Return the (x, y) coordinate for the center point of the cell that contains the specified text.  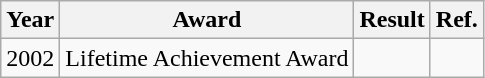
Result (392, 20)
Year (30, 20)
2002 (30, 58)
Ref. (456, 20)
Lifetime Achievement Award (207, 58)
Award (207, 20)
